Provide the [x, y] coordinate of the cell's center where the given text is located.  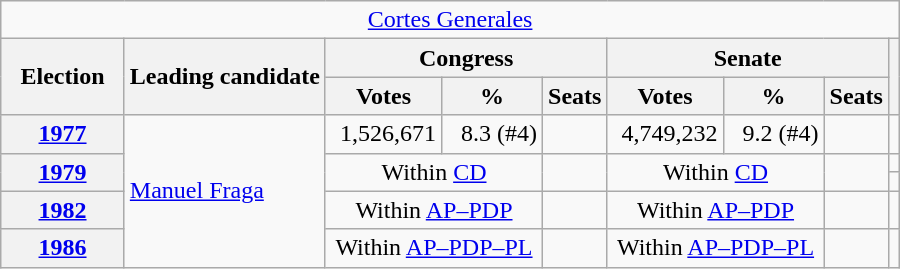
Leading candidate [224, 77]
1,526,671 [383, 134]
1979 [63, 172]
Election [63, 77]
9.2 (#4) [774, 134]
Congress [466, 58]
1977 [63, 134]
1986 [63, 248]
Cortes Generales [450, 20]
Senate [748, 58]
Manuel Fraga [224, 191]
8.3 (#4) [492, 134]
4,749,232 [665, 134]
1982 [63, 210]
